Find where the given text appears and provide that cell's center as [X, Y] coordinate. 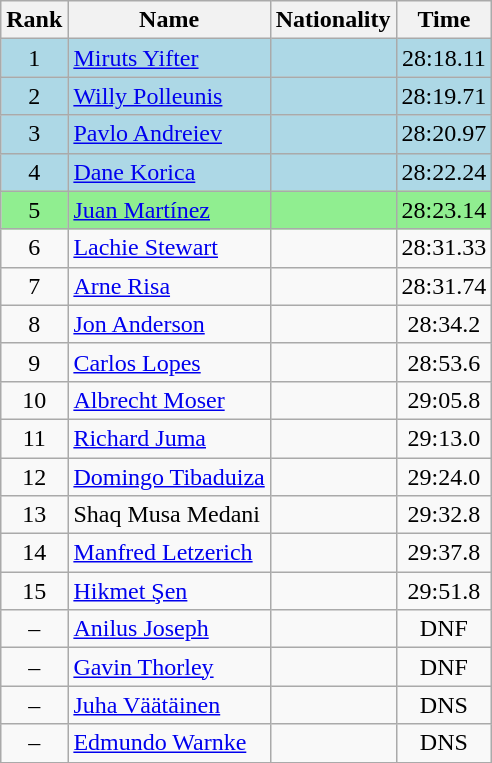
Jon Anderson [169, 324]
29:24.0 [444, 477]
Lachie Stewart [169, 248]
Albrecht Moser [169, 400]
4 [34, 172]
28:23.14 [444, 210]
28:53.6 [444, 362]
Dane Korica [169, 172]
Domingo Tibaduiza [169, 477]
Time [444, 20]
Name [169, 20]
28:20.97 [444, 134]
Hikmet Şen [169, 591]
29:37.8 [444, 553]
28:31.33 [444, 248]
Gavin Thorley [169, 667]
Pavlo Andreiev [169, 134]
11 [34, 438]
Shaq Musa Medani [169, 515]
6 [34, 248]
14 [34, 553]
15 [34, 591]
Arne Risa [169, 286]
28:18.11 [444, 58]
3 [34, 134]
7 [34, 286]
8 [34, 324]
Anilus Joseph [169, 629]
Juha Väätäinen [169, 705]
28:34.2 [444, 324]
Juan Martínez [169, 210]
Richard Juma [169, 438]
Manfred Letzerich [169, 553]
29:32.8 [444, 515]
28:31.74 [444, 286]
Rank [34, 20]
12 [34, 477]
Carlos Lopes [169, 362]
5 [34, 210]
29:51.8 [444, 591]
1 [34, 58]
Edmundo Warnke [169, 743]
9 [34, 362]
29:13.0 [444, 438]
10 [34, 400]
Nationality [333, 20]
29:05.8 [444, 400]
2 [34, 96]
Miruts Yifter [169, 58]
28:22.24 [444, 172]
28:19.71 [444, 96]
Willy Polleunis [169, 96]
13 [34, 515]
